Scan for the cell matching the given text and deliver its [x, y] coordinate at center. 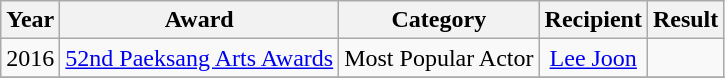
52nd Paeksang Arts Awards [200, 58]
Lee Joon [593, 58]
Year [30, 20]
Result [685, 20]
2016 [30, 58]
Category [439, 20]
Award [200, 20]
Most Popular Actor [439, 58]
Recipient [593, 20]
